Identify which cell holds the provided text, then report its (X, Y) central coordinate. 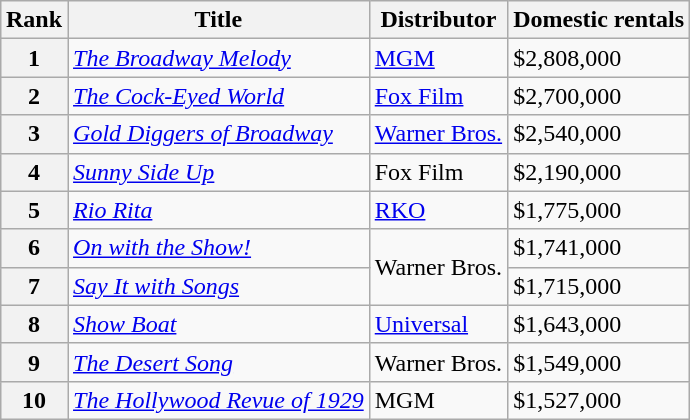
9 (34, 362)
Distributor (438, 20)
6 (34, 248)
Gold Diggers of Broadway (219, 134)
10 (34, 400)
The Hollywood Revue of 1929 (219, 400)
Title (219, 20)
$2,540,000 (599, 134)
Universal (438, 324)
$1,549,000 (599, 362)
$1,527,000 (599, 400)
3 (34, 134)
RKO (438, 210)
$1,741,000 (599, 248)
8 (34, 324)
The Broadway Melody (219, 58)
The Cock-Eyed World (219, 96)
$2,808,000 (599, 58)
4 (34, 172)
Show Boat (219, 324)
Domestic rentals (599, 20)
1 (34, 58)
Rank (34, 20)
5 (34, 210)
$1,715,000 (599, 286)
$1,775,000 (599, 210)
Rio Rita (219, 210)
2 (34, 96)
The Desert Song (219, 362)
$1,643,000 (599, 324)
$2,700,000 (599, 96)
Say It with Songs (219, 286)
7 (34, 286)
$2,190,000 (599, 172)
Sunny Side Up (219, 172)
On with the Show! (219, 248)
